For the text-containing cell, return its midpoint in (X, Y) coordinate format. 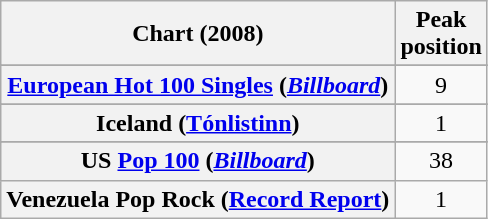
Venezuela Pop Rock (Record Report) (198, 199)
38 (441, 161)
European Hot 100 Singles (Billboard) (198, 85)
Peakposition (441, 34)
Iceland (Tónlistinn) (198, 123)
Chart (2008) (198, 34)
9 (441, 85)
US Pop 100 (Billboard) (198, 161)
